Return (x, y) of the center of cell containing provided text 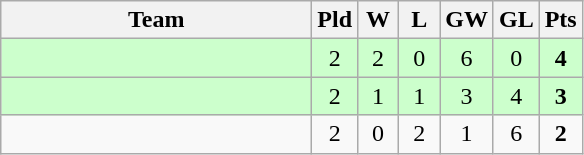
GL (516, 20)
GW (467, 20)
Team (156, 20)
Pts (560, 20)
L (420, 20)
W (378, 20)
Pld (335, 20)
